Extract the (X, Y) coordinate from the center of the cell holding the provided text.  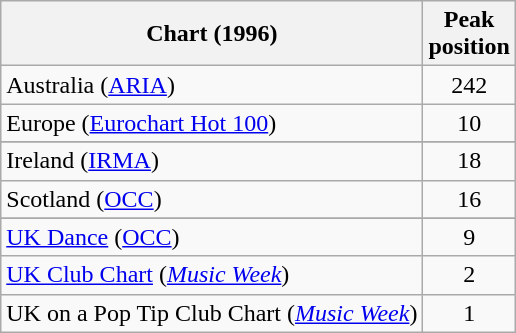
Chart (1996) (212, 34)
18 (469, 161)
Scotland (OCC) (212, 199)
UK Dance (OCC) (212, 237)
2 (469, 275)
UK on a Pop Tip Club Chart (Music Week) (212, 313)
UK Club Chart (Music Week) (212, 275)
1 (469, 313)
9 (469, 237)
Europe (Eurochart Hot 100) (212, 123)
Ireland (IRMA) (212, 161)
Peakposition (469, 34)
242 (469, 85)
16 (469, 199)
Australia (ARIA) (212, 85)
10 (469, 123)
